Pinpoint the cell where the given text exists, returning its (X, Y) midpoint coordinate. 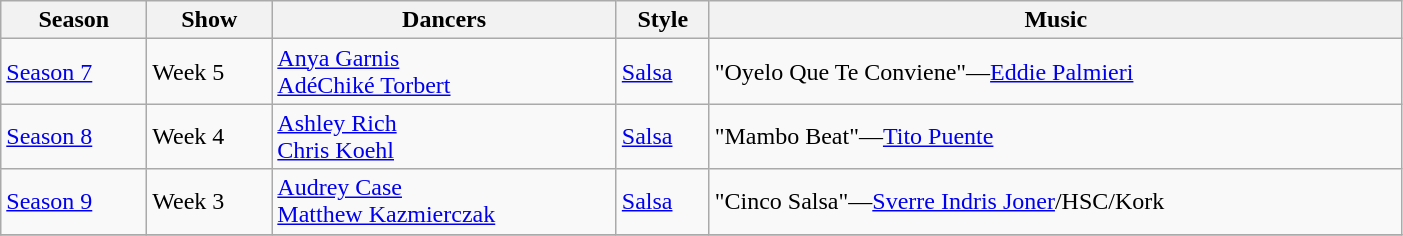
Anya GarnisAdéChiké Torbert (444, 72)
Music (1056, 20)
Show (210, 20)
Audrey CaseMatthew Kazmierczak (444, 202)
Season 8 (74, 136)
Season 7 (74, 72)
Week 5 (210, 72)
Week 3 (210, 202)
Week 4 (210, 136)
Season 9 (74, 202)
"Cinco Salsa"—Sverre Indris Joner/HSC/Kork (1056, 202)
"Mambo Beat"—Tito Puente (1056, 136)
"Oyelo Que Te Conviene"—Eddie Palmieri (1056, 72)
Dancers (444, 20)
Season (74, 20)
Ashley RichChris Koehl (444, 136)
Style (662, 20)
